Detect which cell encompasses the target text, then output its [X, Y] center coordinate. 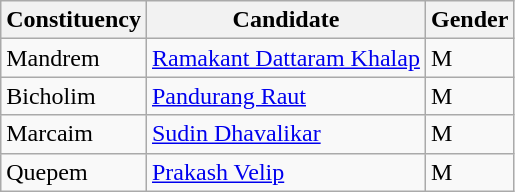
Pandurang Raut [286, 96]
Gender [469, 20]
Quepem [74, 172]
Ramakant Dattaram Khalap [286, 58]
Mandrem [74, 58]
Sudin Dhavalikar [286, 134]
Bicholim [74, 96]
Constituency [74, 20]
Marcaim [74, 134]
Prakash Velip [286, 172]
Candidate [286, 20]
